Find where the given text appears and provide that cell's center as (x, y) coordinate. 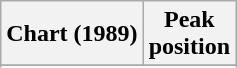
Peakposition (189, 34)
Chart (1989) (72, 34)
